Search for the cell housing the specified text and yield its (x, y) center coordinate. 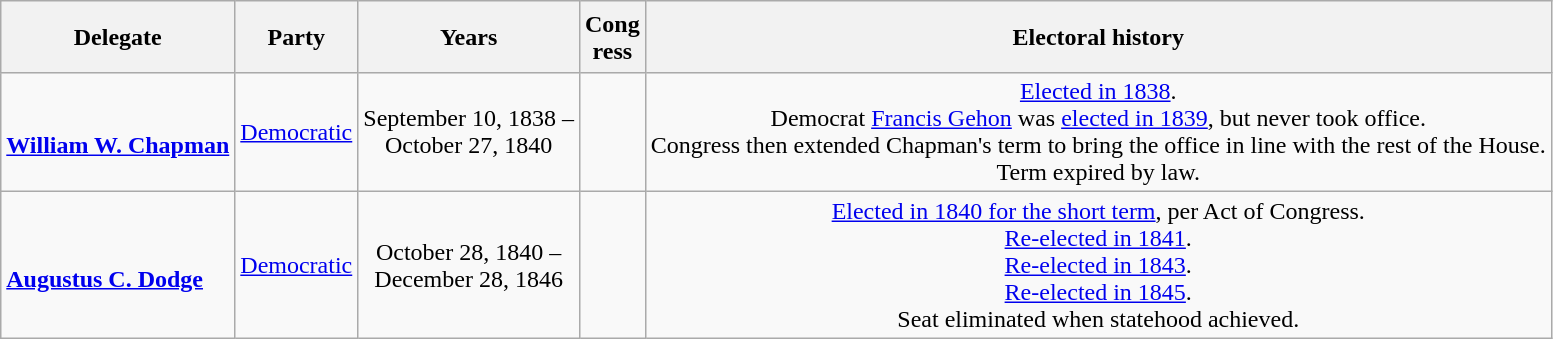
Augustus C. Dodge (118, 265)
September 10, 1838 –October 27, 1840 (469, 132)
Years (469, 37)
October 28, 1840 –December 28, 1846 (469, 265)
Electoral history (1098, 37)
Party (296, 37)
William W. Chapman (118, 132)
Delegate (118, 37)
Congress (612, 37)
